Output the (X, Y) coordinate of the center of the cell containing the given text.  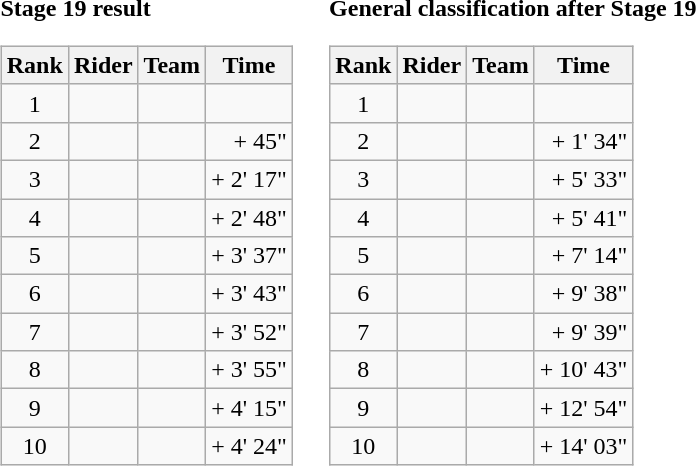
+ 12' 54" (584, 408)
+ 45" (250, 141)
+ 5' 33" (584, 179)
+ 2' 48" (250, 217)
+ 9' 38" (584, 294)
+ 4' 15" (250, 408)
+ 2' 17" (250, 179)
+ 7' 14" (584, 256)
+ 3' 43" (250, 294)
+ 3' 55" (250, 370)
+ 10' 43" (584, 370)
+ 4' 24" (250, 446)
+ 9' 39" (584, 332)
+ 14' 03" (584, 446)
+ 3' 37" (250, 256)
+ 5' 41" (584, 217)
+ 1' 34" (584, 141)
+ 3' 52" (250, 332)
